From the cell containing the given text, extract its center point as [x, y] coordinate. 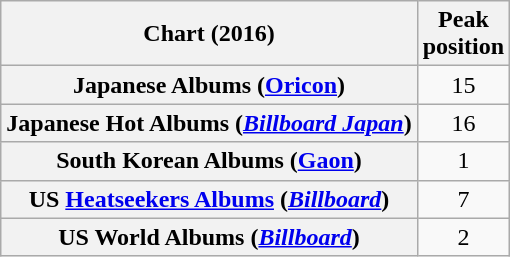
Peakposition [463, 34]
US World Albums (Billboard) [209, 237]
16 [463, 123]
Japanese Hot Albums (Billboard Japan) [209, 123]
1 [463, 161]
US Heatseekers Albums (Billboard) [209, 199]
South Korean Albums (Gaon) [209, 161]
Chart (2016) [209, 34]
15 [463, 85]
7 [463, 199]
Japanese Albums (Oricon) [209, 85]
2 [463, 237]
